Output the [x, y] coordinate of the center of the cell containing the given text.  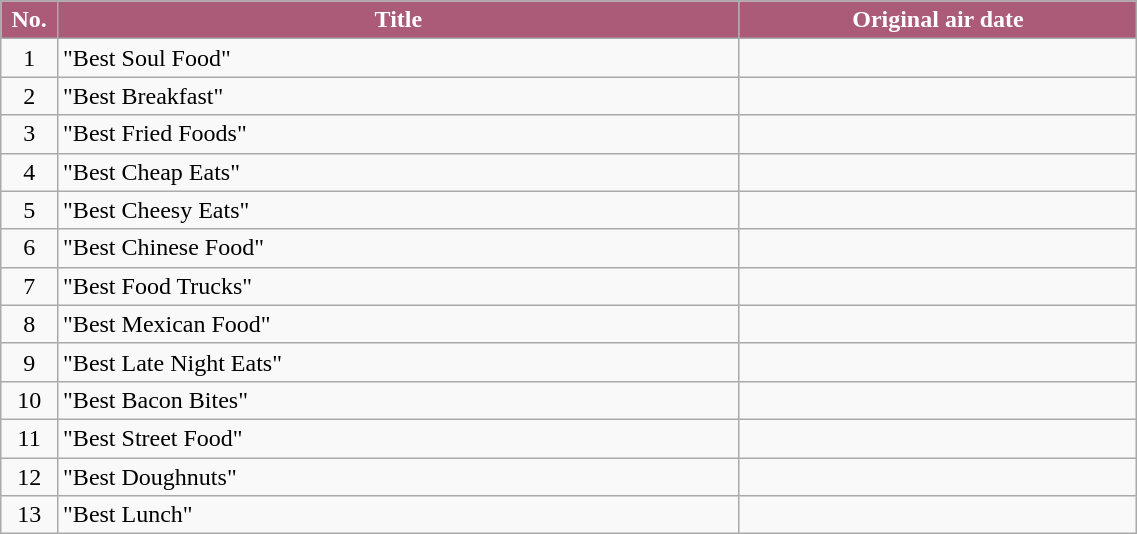
3 [30, 134]
8 [30, 324]
"Best Fried Foods" [399, 134]
13 [30, 515]
"Best Soul Food" [399, 58]
2 [30, 96]
"Best Mexican Food" [399, 324]
9 [30, 362]
"Best Cheesy Eats" [399, 210]
1 [30, 58]
"Best Street Food" [399, 438]
5 [30, 210]
Title [399, 20]
No. [30, 20]
6 [30, 248]
"Best Breakfast" [399, 96]
12 [30, 477]
7 [30, 286]
4 [30, 172]
"Best Chinese Food" [399, 248]
"Best Food Trucks" [399, 286]
"Best Doughnuts" [399, 477]
11 [30, 438]
"Best Lunch" [399, 515]
Original air date [938, 20]
"Best Bacon Bites" [399, 400]
"Best Cheap Eats" [399, 172]
10 [30, 400]
"Best Late Night Eats" [399, 362]
